Identify which cell holds the provided text, then report its (X, Y) central coordinate. 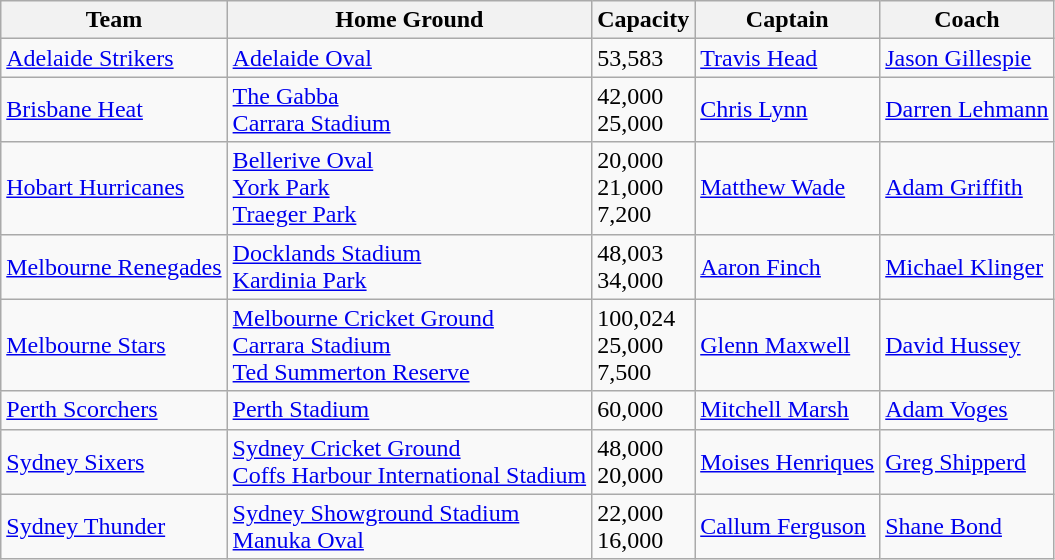
Matthew Wade (788, 188)
Shane Bond (967, 526)
Jason Gillespie (967, 58)
20,00021,0007,200 (644, 188)
Coach (967, 20)
Travis Head (788, 58)
Team (114, 20)
Docklands StadiumKardinia Park (410, 266)
Mitchell Marsh (788, 410)
Perth Scorchers (114, 410)
Adam Voges (967, 410)
Melbourne Cricket GroundCarrara StadiumTed Summerton Reserve (410, 345)
Sydney Showground StadiumManuka Oval (410, 526)
Chris Lynn (788, 110)
Brisbane Heat (114, 110)
Sydney Thunder (114, 526)
Sydney Cricket GroundCoffs Harbour International Stadium (410, 462)
Captain (788, 20)
Adelaide Oval (410, 58)
Callum Ferguson (788, 526)
David Hussey (967, 345)
Home Ground (410, 20)
Darren Lehmann (967, 110)
The GabbaCarrara Stadium (410, 110)
42,00025,000 (644, 110)
Moises Henriques (788, 462)
Greg Shipperd (967, 462)
Bellerive OvalYork ParkTraeger Park (410, 188)
Aaron Finch (788, 266)
Melbourne Stars (114, 345)
48,00020,000 (644, 462)
Adelaide Strikers (114, 58)
22,00016,000 (644, 526)
Adam Griffith (967, 188)
Capacity (644, 20)
Hobart Hurricanes (114, 188)
100,02425,0007,500 (644, 345)
48,00334,000 (644, 266)
53,583 (644, 58)
Sydney Sixers (114, 462)
Michael Klinger (967, 266)
Glenn Maxwell (788, 345)
Perth Stadium (410, 410)
60,000 (644, 410)
Melbourne Renegades (114, 266)
